Output the [x, y] coordinate of the center of the cell containing the given text.  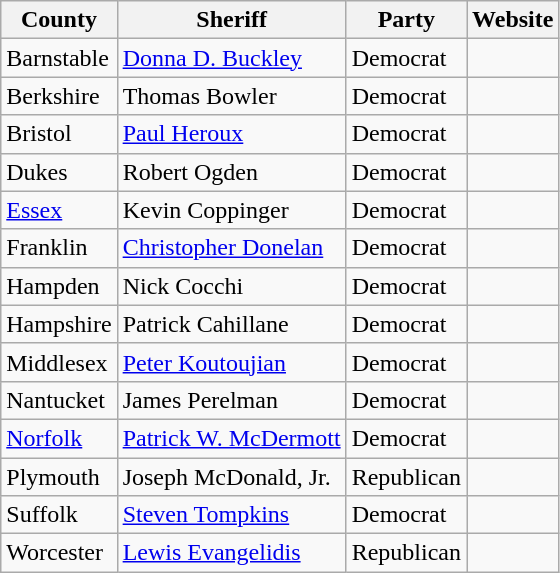
Worcester [59, 553]
Suffolk [59, 515]
Website [513, 20]
Paul Heroux [232, 134]
Berkshire [59, 96]
Peter Koutoujian [232, 362]
Plymouth [59, 477]
Kevin Coppinger [232, 210]
Christopher Donelan [232, 248]
James Perelman [232, 400]
Joseph McDonald, Jr. [232, 477]
Robert Ogden [232, 172]
Hampshire [59, 324]
Norfolk [59, 438]
Essex [59, 210]
Hampden [59, 286]
Lewis Evangelidis [232, 553]
Steven Tompkins [232, 515]
Patrick W. McDermott [232, 438]
Dukes [59, 172]
Party [406, 20]
Middlesex [59, 362]
Patrick Cahillane [232, 324]
Nick Cocchi [232, 286]
Franklin [59, 248]
Bristol [59, 134]
Donna D. Buckley [232, 58]
County [59, 20]
Sheriff [232, 20]
Thomas Bowler [232, 96]
Barnstable [59, 58]
Nantucket [59, 400]
